For the text-containing cell, return its midpoint in [X, Y] coordinate format. 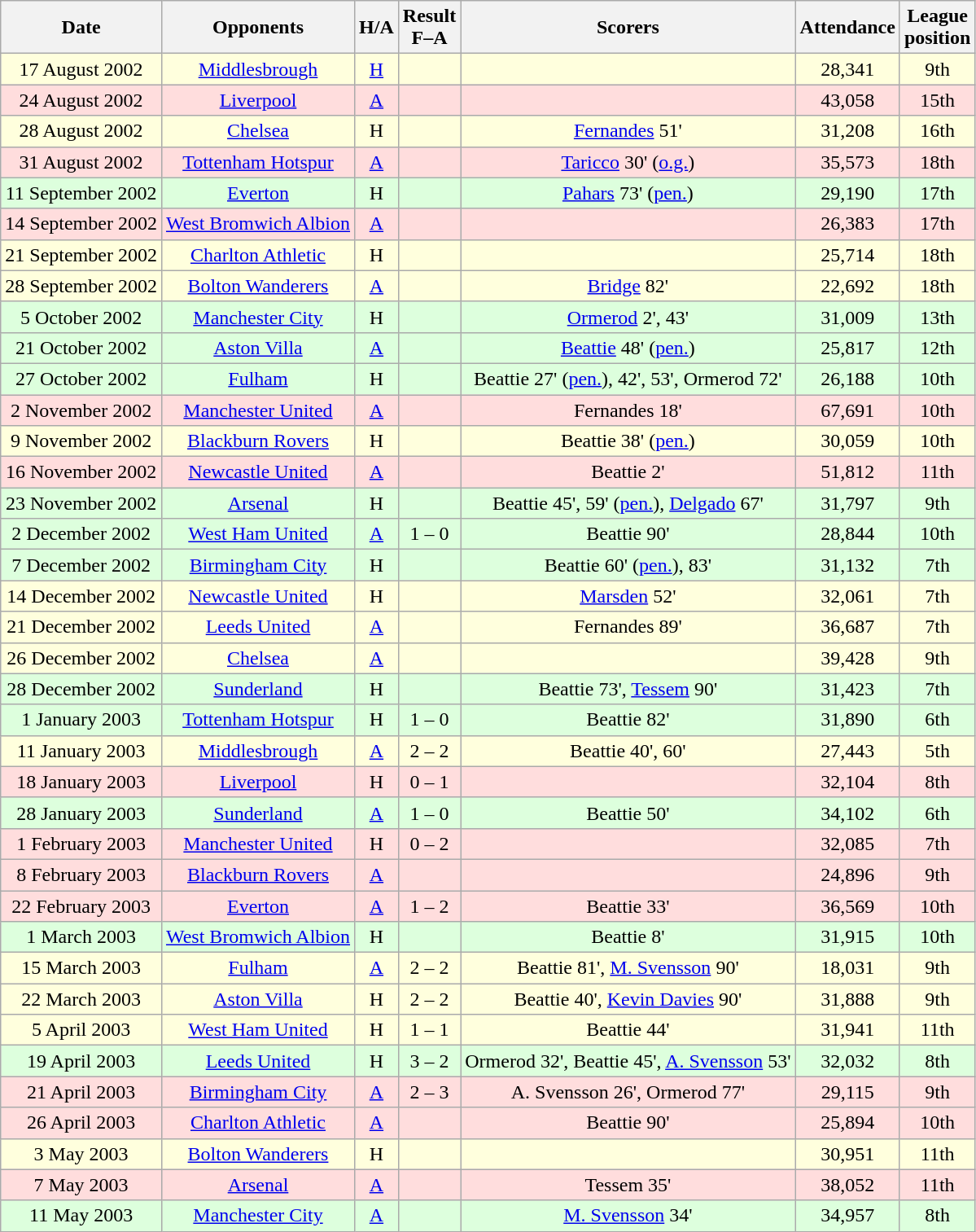
21 December 2002 [81, 627]
A. Svensson 26', Ormerod 77' [628, 1092]
31,797 [847, 503]
3 – 2 [429, 1061]
Beattie 44' [628, 1030]
H/A [377, 28]
22 February 2003 [81, 906]
1 March 2003 [81, 937]
ResultF–A [429, 28]
23 November 2002 [81, 503]
21 October 2002 [81, 348]
Date [81, 28]
26,188 [847, 379]
36,687 [847, 627]
Fernandes 18' [628, 410]
Leagueposition [937, 28]
32,032 [847, 1061]
12th [937, 348]
28 December 2002 [81, 689]
13th [937, 317]
22,692 [847, 286]
1 January 2003 [81, 720]
9 November 2002 [81, 441]
24 August 2002 [81, 100]
43,058 [847, 100]
27 October 2002 [81, 379]
16th [937, 131]
51,812 [847, 472]
30,951 [847, 1154]
29,115 [847, 1092]
22 March 2003 [81, 999]
Beattie 38' (pen.) [628, 441]
31,941 [847, 1030]
26 December 2002 [81, 658]
7 May 2003 [81, 1185]
19 April 2003 [81, 1061]
32,104 [847, 782]
Beattie 27' (pen.), 42', 53', Ormerod 72' [628, 379]
15 March 2003 [81, 968]
31,009 [847, 317]
1 – 2 [429, 906]
3 May 2003 [81, 1154]
67,691 [847, 410]
38,052 [847, 1185]
Beattie 45', 59' (pen.), Delgado 67' [628, 503]
25,817 [847, 348]
Beattie 81', M. Svensson 90' [628, 968]
Fernandes 89' [628, 627]
Beattie 33' [628, 906]
26 April 2003 [81, 1123]
5 April 2003 [81, 1030]
28 August 2002 [81, 131]
Opponents [257, 28]
39,428 [847, 658]
31,915 [847, 937]
7 December 2002 [81, 565]
28,844 [847, 534]
21 April 2003 [81, 1092]
26,383 [847, 224]
32,085 [847, 844]
Beattie 2' [628, 472]
28 September 2002 [81, 286]
31,132 [847, 565]
31,888 [847, 999]
15th [937, 100]
24,896 [847, 875]
Scorers [628, 28]
34,102 [847, 813]
Pahars 73' (pen.) [628, 193]
11 September 2002 [81, 193]
11 January 2003 [81, 751]
Beattie 73', Tessem 90' [628, 689]
0 – 1 [429, 782]
Fernandes 51' [628, 131]
Beattie 40', 60' [628, 751]
2 December 2002 [81, 534]
16 November 2002 [81, 472]
28 January 2003 [81, 813]
1 – 1 [429, 1030]
Beattie 8' [628, 937]
5 October 2002 [81, 317]
27,443 [847, 751]
Bridge 82' [628, 286]
2 November 2002 [81, 410]
17 August 2002 [81, 69]
Attendance [847, 28]
Ormerod 32', Beattie 45', A. Svensson 53' [628, 1061]
11 May 2003 [81, 1216]
M. Svensson 34' [628, 1216]
28,341 [847, 69]
Tessem 35' [628, 1185]
34,957 [847, 1216]
30,059 [847, 441]
Ormerod 2', 43' [628, 317]
14 December 2002 [81, 596]
29,190 [847, 193]
31,208 [847, 131]
Marsden 52' [628, 596]
Taricco 30' (o.g.) [628, 162]
Beattie 40', Kevin Davies 90' [628, 999]
0 – 2 [429, 844]
14 September 2002 [81, 224]
31,423 [847, 689]
Beattie 82' [628, 720]
1 February 2003 [81, 844]
Beattie 50' [628, 813]
Beattie 60' (pen.), 83' [628, 565]
5th [937, 751]
18 January 2003 [81, 782]
35,573 [847, 162]
2 – 3 [429, 1092]
18,031 [847, 968]
25,894 [847, 1123]
31,890 [847, 720]
36,569 [847, 906]
21 September 2002 [81, 255]
31 August 2002 [81, 162]
Beattie 48' (pen.) [628, 348]
25,714 [847, 255]
32,061 [847, 596]
8 February 2003 [81, 875]
